Scan for the cell matching the given text and deliver its [x, y] coordinate at center. 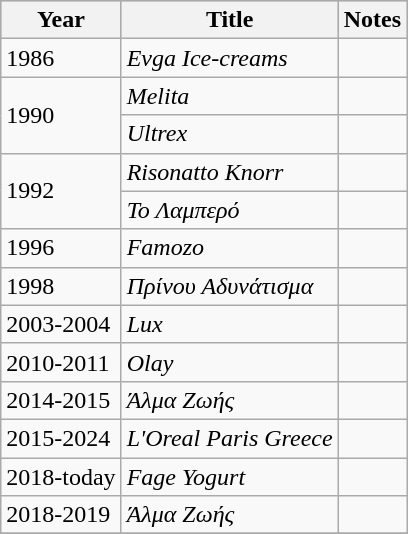
1990 [61, 115]
Olay [230, 362]
1998 [61, 286]
1992 [61, 191]
Title [230, 20]
2014-2015 [61, 400]
Ultrex [230, 134]
2010-2011 [61, 362]
L'Oreal Paris Greece [230, 438]
1996 [61, 248]
Evga Ice-creams [230, 58]
Το Λαμπερό [230, 210]
Πρίνου Αδυνάτισμα [230, 286]
Risonatto Knorr [230, 172]
2018-today [61, 477]
Fage Yogurt [230, 477]
2003-2004 [61, 324]
2018-2019 [61, 515]
Lux [230, 324]
Melita [230, 96]
1986 [61, 58]
Famozo [230, 248]
2015-2024 [61, 438]
Notes [372, 20]
Year [61, 20]
